Capture the cell that displays the provided text and extract its [x, y] central coordinate. 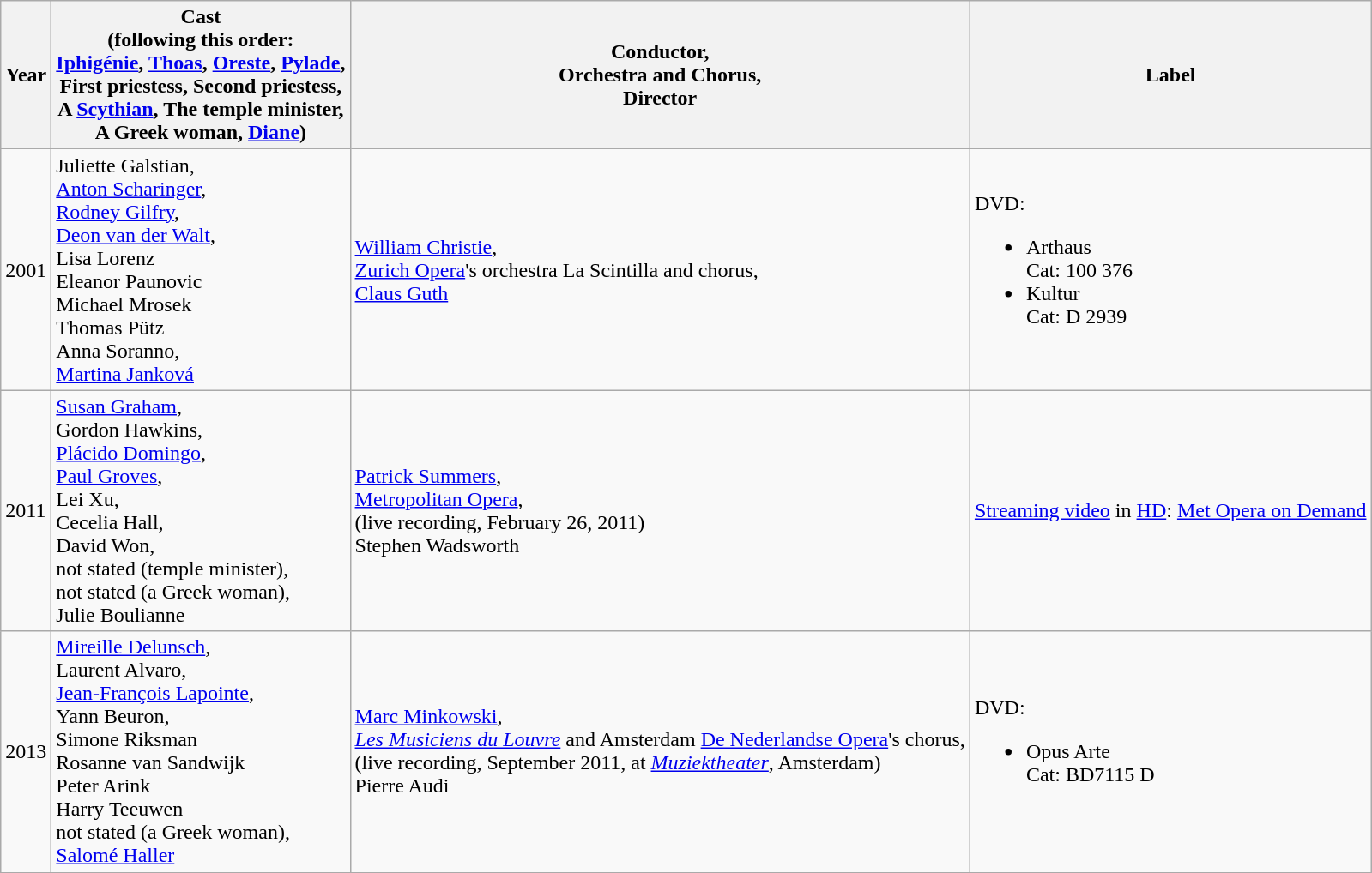
Conductor,Orchestra and Chorus,Director [660, 75]
2013 [26, 751]
William Christie,Zurich Opera's orchestra La Scintilla and chorus,Claus Guth [660, 269]
Patrick Summers,Metropolitan Opera,(live recording, February 26, 2011)Stephen Wadsworth [660, 511]
Juliette Galstian,Anton Scharinger,Rodney Gilfry,Deon van der Walt,Lisa LorenzEleanor PaunovicMichael MrosekThomas PützAnna Soranno,Martina Janková [201, 269]
Streaming video in HD: Met Opera on Demand [1170, 511]
Cast(following this order:Iphigénie, Thoas, Oreste, Pylade,First priestess, Second priestess,A Scythian, The temple minister,A Greek woman, Diane) [201, 75]
2001 [26, 269]
DVD:Opus ArteCat: BD7115 D [1170, 751]
2011 [26, 511]
Label [1170, 75]
DVD:ArthausCat: 100 376KulturCat: D 2939 [1170, 269]
Year [26, 75]
